Locate the cell with the specified text and output its (X, Y) center coordinate. 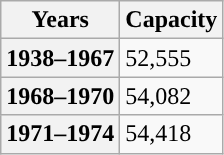
54,082 (172, 96)
52,555 (172, 58)
Capacity (172, 20)
54,418 (172, 134)
1938–1967 (60, 58)
Years (60, 20)
1968–1970 (60, 96)
1971–1974 (60, 134)
